Pinpoint the cell where the given text exists, returning its [X, Y] midpoint coordinate. 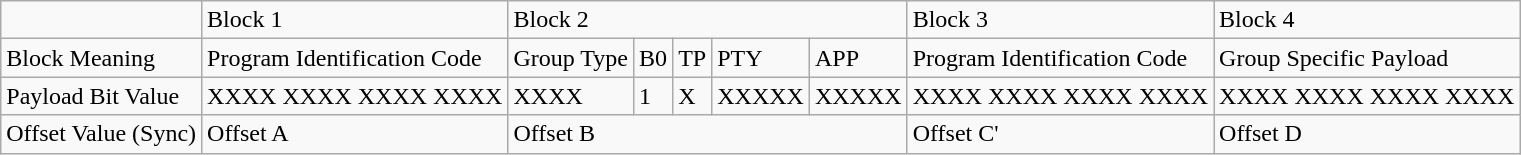
PTY [761, 58]
TP [692, 58]
APP [858, 58]
Group Type [571, 58]
Offset Value (Sync) [102, 134]
Block 1 [355, 20]
Block 4 [1367, 20]
XXXX [571, 96]
Offset D [1367, 134]
B0 [654, 58]
Offset A [355, 134]
Payload Bit Value [102, 96]
Offset C' [1060, 134]
1 [654, 96]
Block 3 [1060, 20]
Offset B [708, 134]
Block 2 [708, 20]
Group Specific Payload [1367, 58]
Block Meaning [102, 58]
X [692, 96]
